Output the [x, y] coordinate of the center of the cell containing the given text.  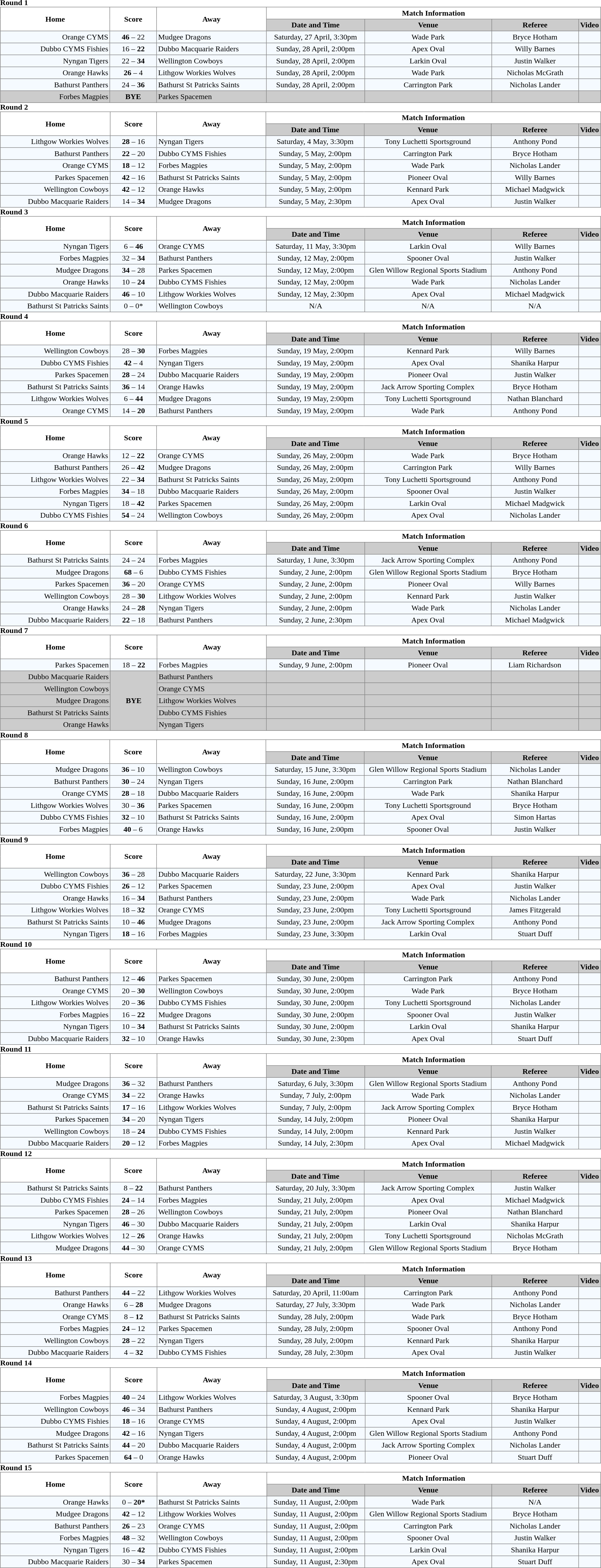
34 – 22 [134, 1096]
10 – 46 [133, 922]
46 – 10 [133, 294]
Sunday, 5 May, 2:30pm [315, 201]
22 – 20 [133, 154]
36 – 10 [133, 770]
Sunday, 23 June, 3:30pm [315, 934]
20 – 12 [134, 1143]
14 – 20 [133, 411]
6 – 46 [133, 246]
28 – 22 [133, 1341]
Sunday, 28 July, 2:30pm [316, 1353]
17 – 16 [134, 1107]
Sunday, 30 June, 2:30pm [315, 1039]
10 – 34 [133, 1027]
48 – 32 [133, 1538]
8 – 12 [133, 1317]
46 – 30 [133, 1224]
12 – 26 [133, 1236]
54 – 24 [133, 515]
40 – 24 [133, 1398]
6 – 28 [133, 1305]
6 – 44 [133, 399]
Sunday, 9 June, 2:00pm [315, 665]
12 – 22 [133, 456]
Sunday, 2 June, 2:30pm [316, 620]
18 – 22 [134, 665]
44 – 30 [133, 1248]
Saturday, 20 April, 11:00am [316, 1293]
28 – 18 [133, 794]
10 – 24 [133, 282]
24 – 12 [133, 1329]
32 – 34 [133, 258]
22 – 18 [134, 620]
Saturday, 1 June, 3:30pm [316, 560]
26 – 42 [133, 468]
Saturday, 11 May, 3:30pm [316, 246]
44 – 20 [133, 1445]
24 – 28 [134, 608]
36 – 28 [133, 874]
Saturday, 6 July, 3:30pm [316, 1083]
40 – 6 [133, 829]
36 – 20 [134, 584]
Simon Hartas [535, 817]
James Fitzgerald [535, 910]
26 – 23 [133, 1526]
Sunday, 11 August, 2:30pm [316, 1562]
30 – 34 [133, 1562]
16 – 42 [133, 1550]
Saturday, 27 April, 3:30pm [316, 37]
68 – 6 [134, 572]
46 – 22 [133, 37]
36 – 32 [134, 1083]
12 – 46 [133, 979]
26 – 4 [133, 73]
14 – 34 [133, 201]
Sunday, 12 May, 2:30pm [316, 294]
18 – 12 [133, 166]
0 – 20* [133, 1502]
Saturday, 4 May, 3:30pm [315, 142]
24 – 36 [133, 85]
Saturday, 22 June, 3:30pm [315, 874]
28 – 24 [133, 375]
8 – 22 [133, 1188]
20 – 30 [133, 991]
26 – 12 [133, 886]
18 – 32 [133, 910]
Saturday, 27 July, 3:30pm [316, 1305]
42 – 4 [133, 363]
Saturday, 20 July, 3:30pm [315, 1188]
Saturday, 3 August, 3:30pm [316, 1398]
24 – 24 [134, 560]
16 – 34 [133, 898]
Saturday, 15 June, 3:30pm [315, 770]
4 – 32 [133, 1353]
28 – 16 [133, 142]
0 – 0* [133, 306]
46 – 34 [133, 1409]
Sunday, 14 July, 2:30pm [316, 1143]
18 – 24 [134, 1131]
20 – 36 [133, 1003]
34 – 20 [134, 1119]
24 – 14 [133, 1200]
34 – 18 [133, 492]
28 – 26 [133, 1212]
34 – 28 [133, 270]
36 – 14 [133, 387]
44 – 22 [133, 1293]
64 – 0 [133, 1457]
30 – 24 [133, 781]
18 – 42 [133, 503]
Liam Richardson [535, 665]
30 – 36 [133, 805]
